Find where the given text appears and provide that cell's center as [x, y] coordinate. 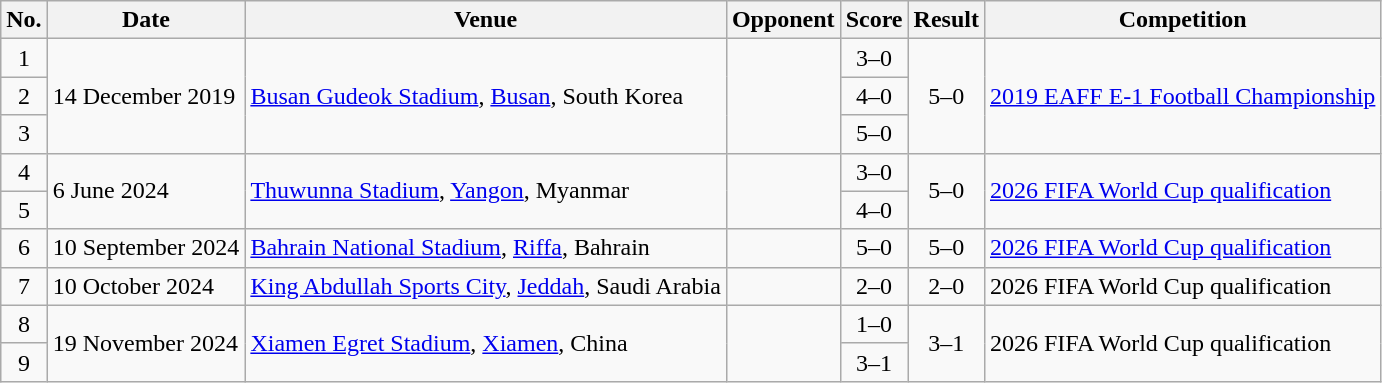
Venue [486, 20]
1–0 [874, 324]
Xiamen Egret Stadium, Xiamen, China [486, 343]
Thuwunna Stadium, Yangon, Myanmar [486, 191]
14 December 2019 [146, 96]
5 [24, 210]
Competition [1182, 20]
19 November 2024 [146, 343]
1 [24, 58]
3 [24, 134]
Score [874, 20]
Busan Gudeok Stadium, Busan, South Korea [486, 96]
Bahrain National Stadium, Riffa, Bahrain [486, 248]
Result [946, 20]
No. [24, 20]
2 [24, 96]
2019 EAFF E-1 Football Championship [1182, 96]
9 [24, 362]
4 [24, 172]
King Abdullah Sports City, Jeddah, Saudi Arabia [486, 286]
8 [24, 324]
10 October 2024 [146, 286]
6 [24, 248]
6 June 2024 [146, 191]
7 [24, 286]
10 September 2024 [146, 248]
Opponent [783, 20]
Date [146, 20]
